For the text-containing cell, return its midpoint in [X, Y] coordinate format. 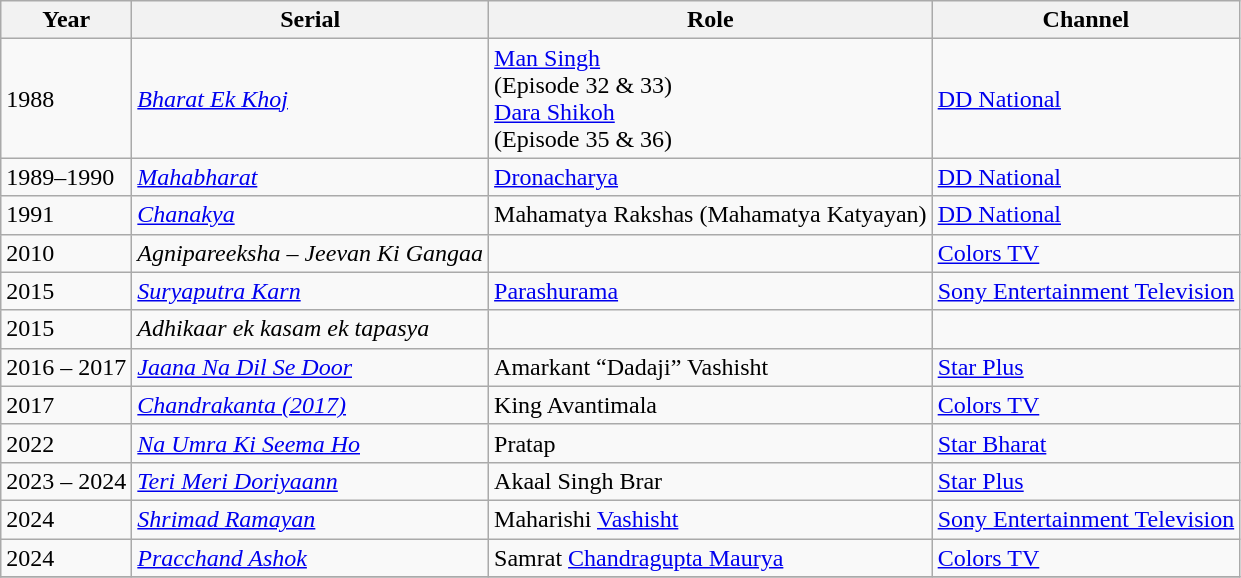
Role [711, 20]
Channel [1086, 20]
1988 [66, 98]
Suryaputra Karn [310, 291]
Jaana Na Dil Se Door [310, 367]
King Avantimala [711, 405]
Akaal Singh Brar [711, 481]
Na Umra Ki Seema Ho [310, 443]
Chandrakanta (2017) [310, 405]
Amarkant “Dadaji” Vashisht [711, 367]
Maharishi Vashisht [711, 519]
Teri Meri Doriyaann [310, 481]
Mahamatya Rakshas (Mahamatya Katyayan) [711, 215]
2022 [66, 443]
Agnipareeksha – Jeevan Ki Gangaa [310, 253]
Pratap [711, 443]
1989–1990 [66, 177]
Samrat Chandragupta Maurya [711, 557]
Serial [310, 20]
Bharat Ek Khoj [310, 98]
2016 – 2017 [66, 367]
2023 – 2024 [66, 481]
2010 [66, 253]
Shrimad Ramayan [310, 519]
Man Singh(Episode 32 & 33)Dara Shikoh(Episode 35 & 36) [711, 98]
Parashurama [711, 291]
1991 [66, 215]
Dronacharya [711, 177]
Mahabharat [310, 177]
Chanakya [310, 215]
Pracchand Ashok [310, 557]
Adhikaar ek kasam ek tapasya [310, 329]
Year [66, 20]
2017 [66, 405]
Star Bharat [1086, 443]
